Scan for the cell matching the given text and deliver its [X, Y] coordinate at center. 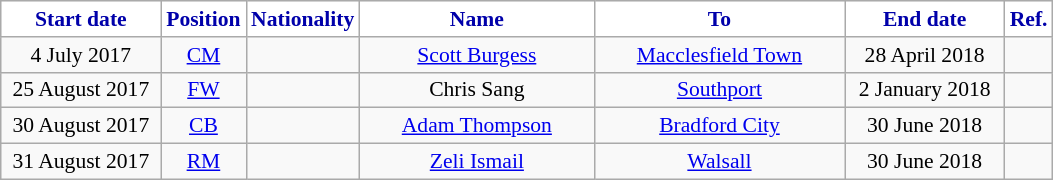
FW [204, 90]
To [719, 19]
Nationality [302, 19]
Zeli Ismail [476, 162]
Position [204, 19]
4 July 2017 [81, 55]
Scott Burgess [476, 55]
Ref. [1029, 19]
Start date [81, 19]
30 August 2017 [81, 126]
Name [476, 19]
Chris Sang [476, 90]
Bradford City [719, 126]
Macclesfield Town [719, 55]
Southport [719, 90]
31 August 2017 [81, 162]
Walsall [719, 162]
End date [925, 19]
RM [204, 162]
CB [204, 126]
25 August 2017 [81, 90]
28 April 2018 [925, 55]
2 January 2018 [925, 90]
Adam Thompson [476, 126]
CM [204, 55]
